Locate the cell with the specified text and output its [x, y] center coordinate. 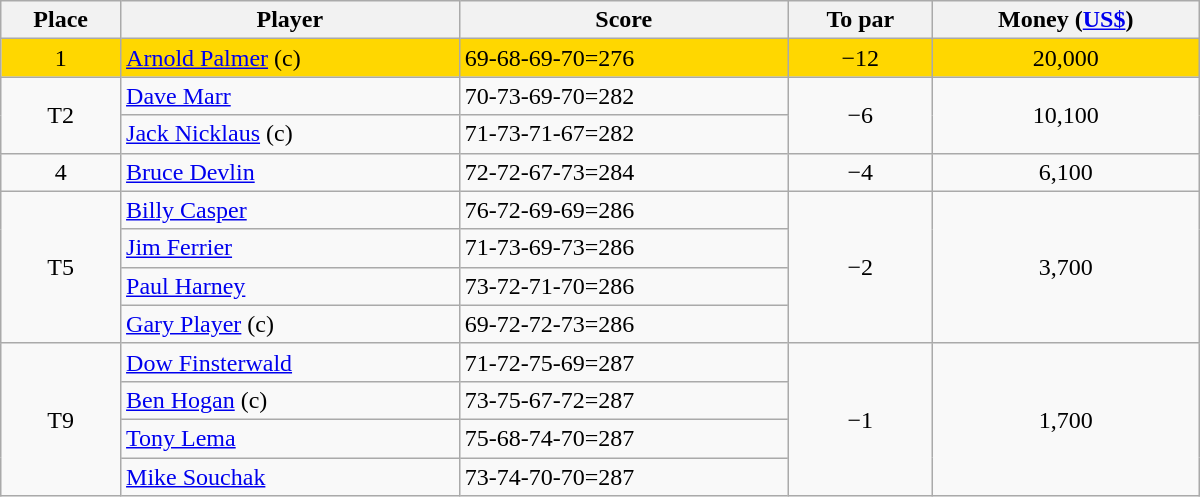
70-73-69-70=282 [624, 96]
69-72-72-73=286 [624, 324]
Dave Marr [290, 96]
−1 [860, 419]
Ben Hogan (c) [290, 400]
10,100 [1066, 115]
−6 [860, 115]
Gary Player (c) [290, 324]
Score [624, 20]
Place [61, 20]
75-68-74-70=287 [624, 438]
69-68-69-70=276 [624, 58]
6,100 [1066, 172]
Tony Lema [290, 438]
To par [860, 20]
−12 [860, 58]
71-73-71-67=282 [624, 134]
Jack Nicklaus (c) [290, 134]
Money (US$) [1066, 20]
Billy Casper [290, 210]
Paul Harney [290, 286]
Arnold Palmer (c) [290, 58]
1,700 [1066, 419]
71-73-69-73=286 [624, 248]
76-72-69-69=286 [624, 210]
T2 [61, 115]
Mike Souchak [290, 477]
T9 [61, 419]
3,700 [1066, 267]
73-75-67-72=287 [624, 400]
4 [61, 172]
71-72-75-69=287 [624, 362]
−4 [860, 172]
73-72-71-70=286 [624, 286]
Bruce Devlin [290, 172]
73-74-70-70=287 [624, 477]
72-72-67-73=284 [624, 172]
20,000 [1066, 58]
Dow Finsterwald [290, 362]
−2 [860, 267]
T5 [61, 267]
Jim Ferrier [290, 248]
1 [61, 58]
Player [290, 20]
